Identify which cell holds the provided text, then report its (x, y) central coordinate. 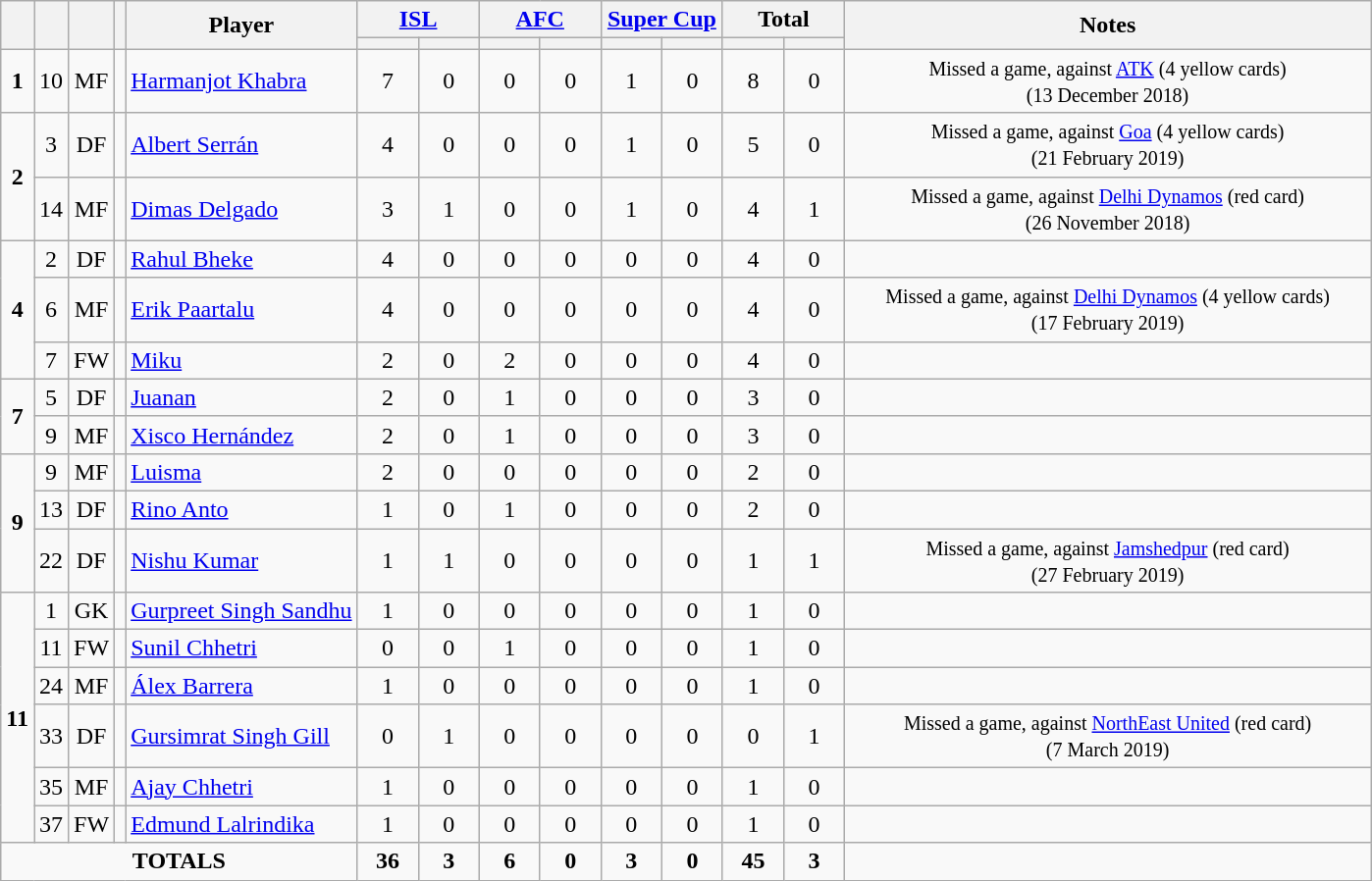
14 (51, 208)
ISL (418, 20)
Notes (1108, 26)
Edmund Lalrindika (241, 824)
Missed a game, against ATK (4 yellow cards)(13 December 2018) (1108, 80)
TOTALS (179, 861)
Luisma (241, 472)
8 (753, 80)
Juanan (241, 397)
Missed a game, against NorthEast United (red card)(7 March 2019) (1108, 736)
35 (51, 787)
Player (241, 26)
AFC (540, 20)
Missed a game, against Jamshedpur (red card)(27 February 2019) (1108, 559)
Super Cup (661, 20)
Nishu Kumar (241, 559)
Xisco Hernández (241, 435)
24 (51, 686)
Missed a game, against Delhi Dynamos (4 yellow cards)(17 February 2019) (1108, 310)
22 (51, 559)
Dimas Delgado (241, 208)
Álex Barrera (241, 686)
Gurpreet Singh Sandhu (241, 611)
Rahul Bheke (241, 259)
37 (51, 824)
Albert Serrán (241, 145)
Gursimrat Singh Gill (241, 736)
Total (783, 20)
10 (51, 80)
Harmanjot Khabra (241, 80)
GK (92, 611)
Missed a game, against Goa (4 yellow cards)(21 February 2019) (1108, 145)
36 (388, 861)
Ajay Chhetri (241, 787)
33 (51, 736)
Miku (241, 360)
Missed a game, against Delhi Dynamos (red card)(26 November 2018) (1108, 208)
Sunil Chhetri (241, 648)
Rino Anto (241, 509)
45 (753, 861)
Erik Paartalu (241, 310)
13 (51, 509)
